For the text-containing cell, return its midpoint in (x, y) coordinate format. 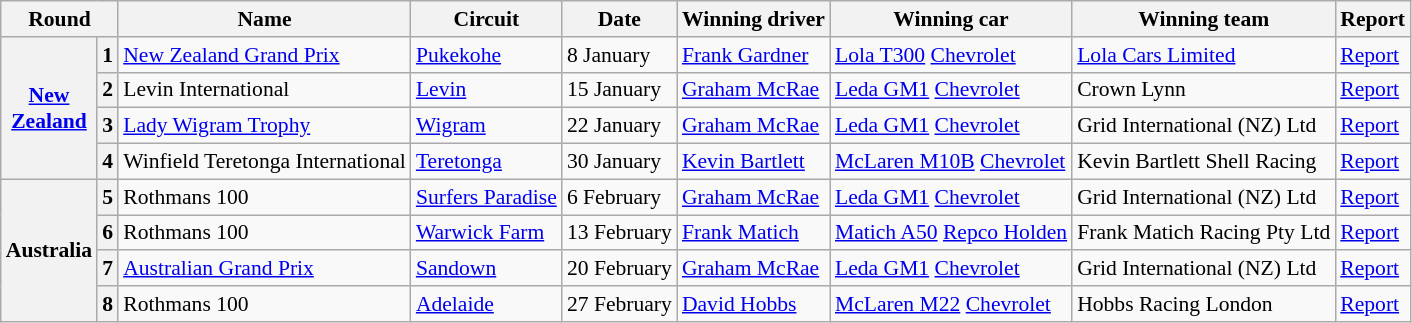
1 (108, 55)
Frank Gardner (754, 55)
McLaren M10B Chevrolet (951, 162)
6 February (620, 197)
Teretonga (486, 162)
Matich A50 Repco Holden (951, 233)
Adelaide (486, 304)
5 (108, 197)
Round (60, 19)
Winning team (1204, 19)
Pukekohe (486, 55)
8 January (620, 55)
Australian Grand Prix (264, 269)
3 (108, 126)
20 February (620, 269)
Wigram (486, 126)
8 (108, 304)
Winning car (951, 19)
Winfield Teretonga International (264, 162)
Warwick Farm (486, 233)
Hobbs Racing London (1204, 304)
Lola Cars Limited (1204, 55)
Frank Matich (754, 233)
Winning driver (754, 19)
Kevin Bartlett (754, 162)
Surfers Paradise (486, 197)
Crown Lynn (1204, 90)
NewZealand (49, 108)
7 (108, 269)
4 (108, 162)
Kevin Bartlett Shell Racing (1204, 162)
New Zealand Grand Prix (264, 55)
30 January (620, 162)
27 February (620, 304)
Date (620, 19)
13 February (620, 233)
David Hobbs (754, 304)
15 January (620, 90)
Lady Wigram Trophy (264, 126)
Levin (486, 90)
22 January (620, 126)
Circuit (486, 19)
6 (108, 233)
Lola T300 Chevrolet (951, 55)
Levin International (264, 90)
Australia (49, 250)
Frank Matich Racing Pty Ltd (1204, 233)
2 (108, 90)
Sandown (486, 269)
Name (264, 19)
McLaren M22 Chevrolet (951, 304)
